Return [x, y] of the center of cell containing provided text 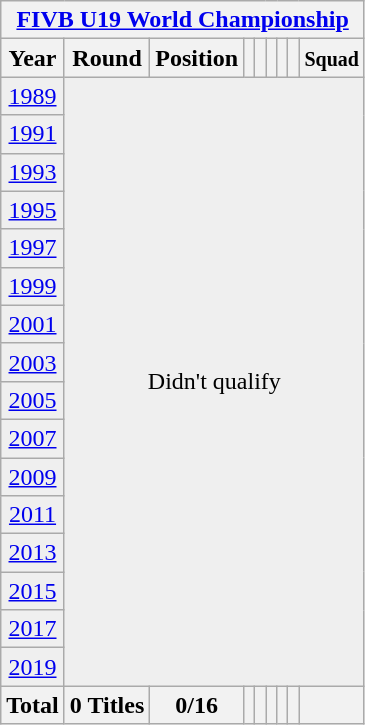
0/16 [197, 705]
1997 [33, 248]
2001 [33, 324]
1991 [33, 134]
Year [33, 58]
2019 [33, 667]
Round [107, 58]
2005 [33, 400]
2011 [33, 515]
Total [33, 705]
Squad [332, 58]
2017 [33, 629]
2009 [33, 477]
2013 [33, 553]
Didn't qualify [214, 382]
1995 [33, 210]
0 Titles [107, 705]
1993 [33, 172]
2007 [33, 438]
Position [197, 58]
1989 [33, 96]
2003 [33, 362]
1999 [33, 286]
2015 [33, 591]
FIVB U19 World Championship [183, 20]
